Scan for the cell matching the given text and deliver its (X, Y) coordinate at center. 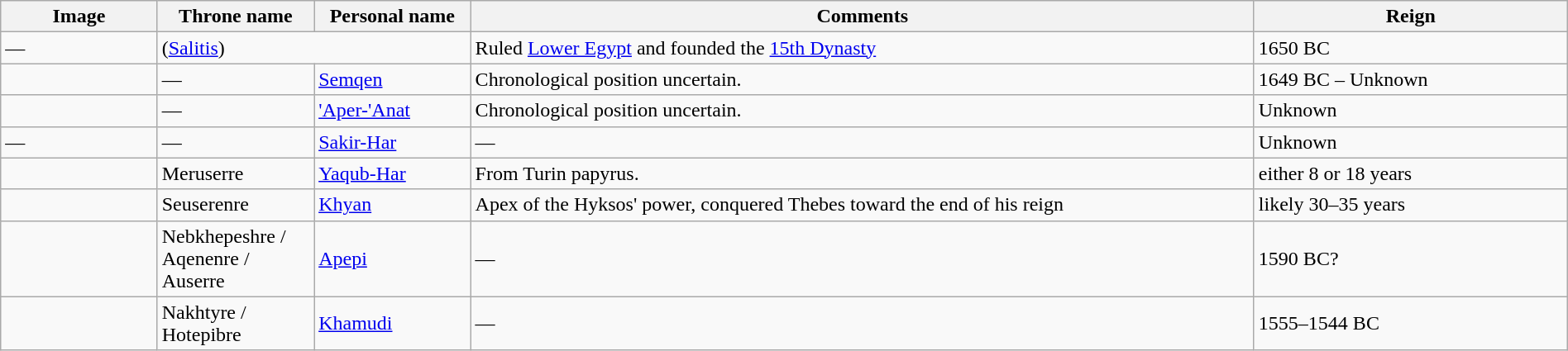
Image (79, 17)
Comments (862, 17)
Nebkhepeshre / Aqenenre / Auserre (235, 259)
Reign (1411, 17)
Personal name (392, 17)
Throne name (235, 17)
Meruserre (235, 173)
'Aper-'Anat (392, 111)
Sakir-Har (392, 142)
Ruled Lower Egypt and founded the 15th Dynasty (862, 48)
(Salitis) (314, 48)
Khyan (392, 205)
1650 BC (1411, 48)
Apepi (392, 259)
Khamudi (392, 324)
1590 BC? (1411, 259)
Seuserenre (235, 205)
1555–1544 BC (1411, 324)
likely 30–35 years (1411, 205)
Nakhtyre / Hotepibre (235, 324)
either 8 or 18 years (1411, 173)
From Turin papyrus. (862, 173)
Apex of the Hyksos' power, conquered Thebes toward the end of his reign (862, 205)
1649 BC – Unknown (1411, 79)
Yaqub-Har (392, 173)
Semqen (392, 79)
